Locate the cell with the specified text and output its [x, y] center coordinate. 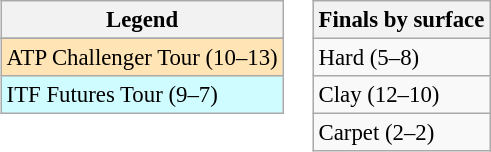
Finals by surface [401, 20]
Carpet (2–2) [401, 133]
Clay (12–10) [401, 95]
ITF Futures Tour (9–7) [142, 95]
Legend [142, 20]
Hard (5–8) [401, 58]
ATP Challenger Tour (10–13) [142, 58]
